Provide the [X, Y] coordinate of the cell's center where the given text is located.  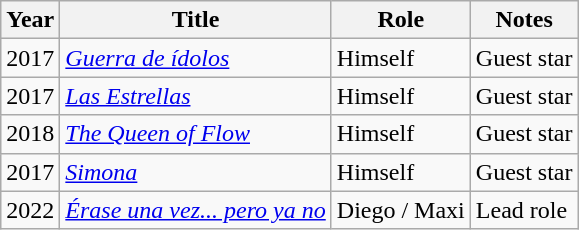
Role [400, 20]
Year [30, 20]
Diego / Maxi [400, 210]
Title [196, 20]
Guerra de ídolos [196, 58]
2018 [30, 134]
Érase una vez... pero ya no [196, 210]
2022 [30, 210]
Notes [524, 20]
Las Estrellas [196, 96]
The Queen of Flow [196, 134]
Lead role [524, 210]
Simona [196, 172]
